Scan for the cell matching the given text and deliver its [x, y] coordinate at center. 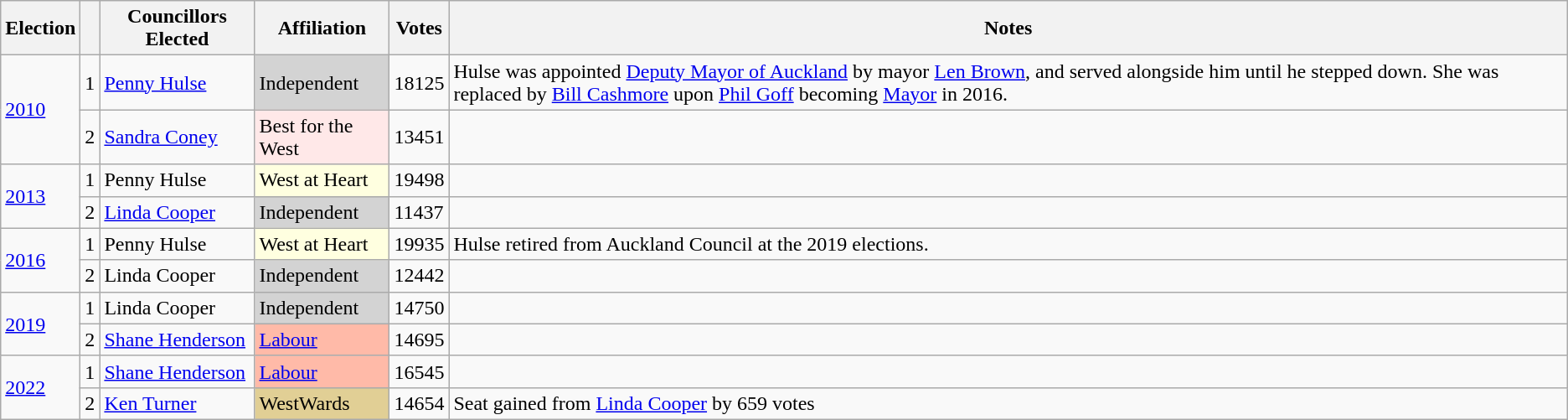
16545 [419, 371]
19498 [419, 180]
2013 [40, 196]
14695 [419, 340]
18125 [419, 82]
Ken Turner [178, 403]
19935 [419, 244]
Seat gained from Linda Cooper by 659 votes [1008, 403]
Best for the West [322, 137]
WestWards [322, 403]
2016 [40, 260]
Hulse retired from Auckland Council at the 2019 elections. [1008, 244]
Votes [419, 29]
Affiliation [322, 29]
12442 [419, 276]
14750 [419, 308]
Councillors Elected [178, 29]
Sandra Coney [178, 137]
Election [40, 29]
2022 [40, 387]
2019 [40, 324]
14654 [419, 403]
2010 [40, 110]
Notes [1008, 29]
13451 [419, 137]
11437 [419, 212]
